Pinpoint the cell where the given text exists, returning its (X, Y) midpoint coordinate. 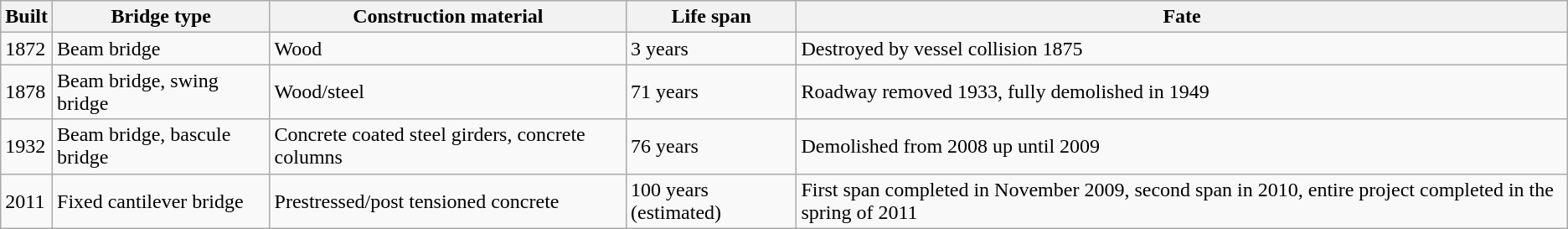
Construction material (448, 17)
Wood (448, 49)
Life span (712, 17)
Fate (1182, 17)
100 years (estimated) (712, 201)
Beam bridge (162, 49)
Concrete coated steel girders, concrete columns (448, 146)
71 years (712, 92)
Prestressed/post tensioned concrete (448, 201)
Destroyed by vessel collision 1875 (1182, 49)
Fixed cantilever bridge (162, 201)
3 years (712, 49)
Built (27, 17)
Beam bridge, bascule bridge (162, 146)
Demolished from 2008 up until 2009 (1182, 146)
First span completed in November 2009, second span in 2010, entire project completed in the spring of 2011 (1182, 201)
1878 (27, 92)
Beam bridge, swing bridge (162, 92)
Bridge type (162, 17)
76 years (712, 146)
1932 (27, 146)
Wood/steel (448, 92)
2011 (27, 201)
Roadway removed 1933, fully demolished in 1949 (1182, 92)
1872 (27, 49)
